Output the (X, Y) coordinate of the center of the cell containing the given text.  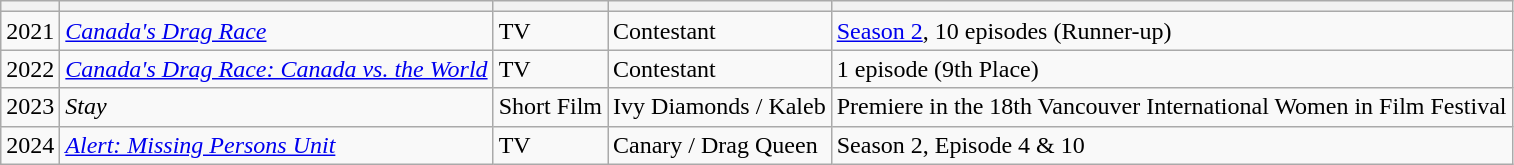
Canary / Drag Queen (720, 145)
Season 2, Episode 4 & 10 (1172, 145)
Canada's Drag Race: Canada vs. the World (276, 69)
2022 (30, 69)
Canada's Drag Race (276, 31)
Premiere in the 18th Vancouver International Women in Film Festival (1172, 107)
Season 2, 10 episodes (Runner-up) (1172, 31)
2024 (30, 145)
1 episode (9th Place) (1172, 69)
Ivy Diamonds / Kaleb (720, 107)
Short Film (550, 107)
Alert: Missing Persons Unit (276, 145)
Stay (276, 107)
2021 (30, 31)
2023 (30, 107)
